Provide the [x, y] coordinate of the cell's center where the given text is located.  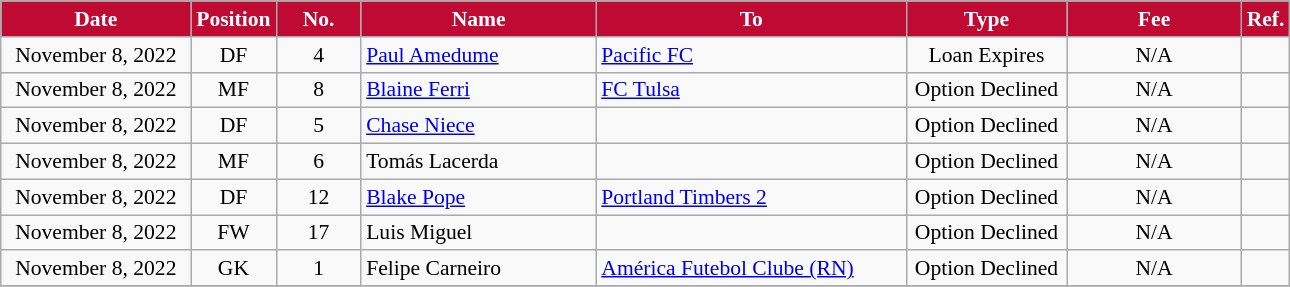
Ref. [1266, 19]
Name [478, 19]
Fee [1154, 19]
1 [318, 269]
Felipe Carneiro [478, 269]
Portland Timbers 2 [751, 197]
To [751, 19]
FC Tulsa [751, 90]
12 [318, 197]
6 [318, 162]
América Futebol Clube (RN) [751, 269]
8 [318, 90]
Blake Pope [478, 197]
Loan Expires [986, 55]
No. [318, 19]
Chase Niece [478, 126]
Date [96, 19]
FW [234, 233]
4 [318, 55]
Luis Miguel [478, 233]
Paul Amedume [478, 55]
GK [234, 269]
Blaine Ferri [478, 90]
Position [234, 19]
17 [318, 233]
5 [318, 126]
Pacific FC [751, 55]
Type [986, 19]
Tomás Lacerda [478, 162]
